From the cell containing the given text, extract its center point as (X, Y) coordinate. 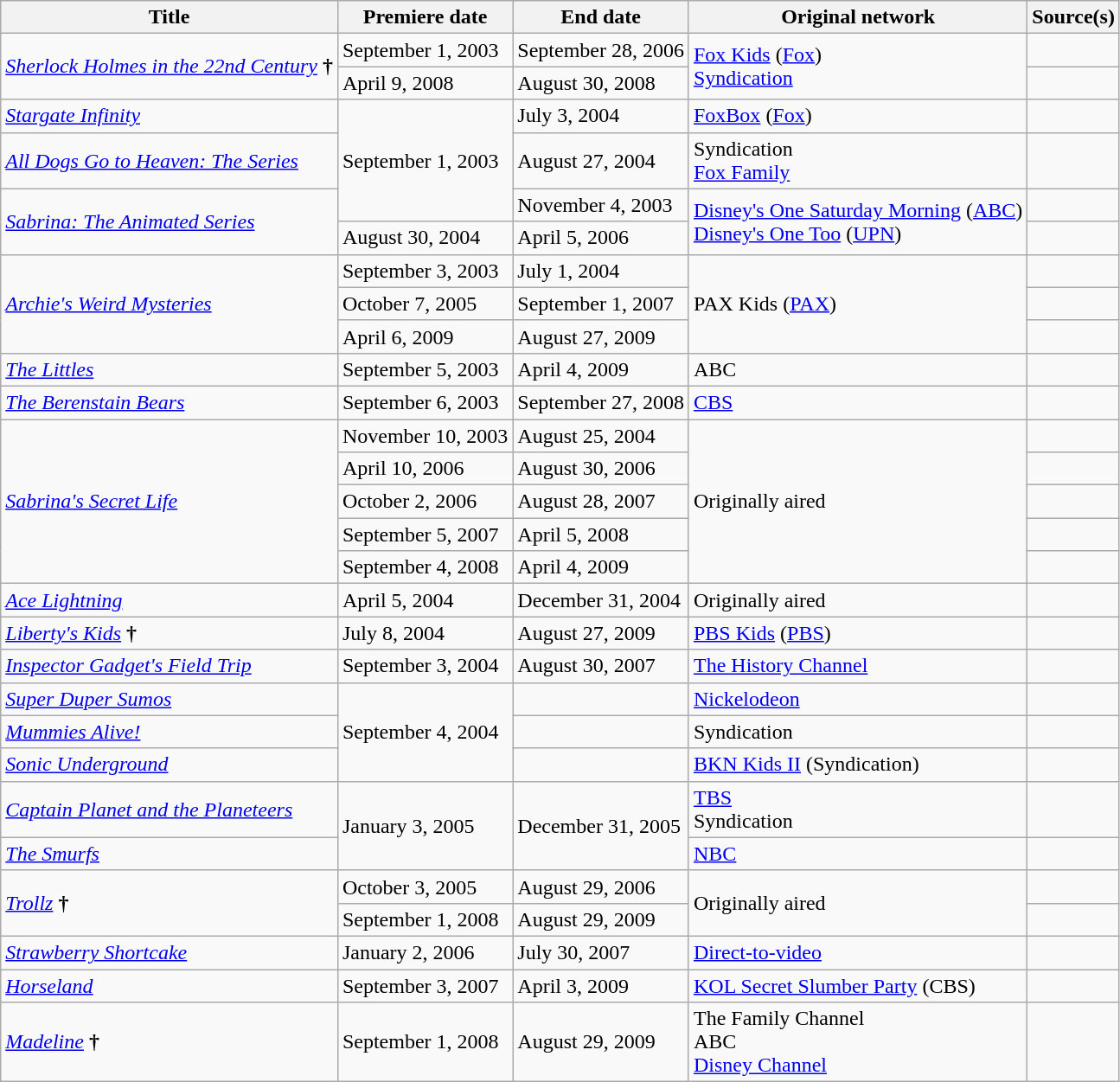
September 1, 2007 (601, 304)
All Dogs Go to Heaven: The Series (170, 161)
Title (170, 17)
The Family ChannelABCDisney Channel (858, 1042)
April 5, 2006 (601, 238)
October 3, 2005 (425, 887)
October 7, 2005 (425, 304)
Original network (858, 17)
April 3, 2009 (601, 985)
Direct-to-video (858, 952)
July 8, 2004 (425, 633)
Strawberry Shortcake (170, 952)
April 5, 2008 (601, 535)
FoxBox (Fox) (858, 116)
July 1, 2004 (601, 271)
September 3, 2007 (425, 985)
August 25, 2004 (601, 435)
December 31, 2005 (601, 825)
Trollz † (170, 903)
September 6, 2003 (425, 402)
September 5, 2007 (425, 535)
August 29, 2006 (601, 887)
September 4, 2008 (425, 567)
April 10, 2006 (425, 469)
ABC (858, 369)
August 28, 2007 (601, 502)
Captain Planet and the Planeteers (170, 810)
Sherlock Holmes in the 22nd Century † (170, 67)
September 28, 2006 (601, 50)
January 2, 2006 (425, 952)
Source(s) (1074, 17)
Premiere date (425, 17)
September 3, 2004 (425, 666)
Fox Kids (Fox)Syndication (858, 67)
Syndication (858, 732)
The Berenstain Bears (170, 402)
Sabrina's Secret Life (170, 501)
SyndicationFox Family (858, 161)
Nickelodeon (858, 699)
December 31, 2004 (601, 600)
November 4, 2003 (601, 205)
TBSSyndication (858, 810)
August 30, 2007 (601, 666)
End date (601, 17)
NBC (858, 854)
April 5, 2004 (425, 600)
Stargate Infinity (170, 116)
August 30, 2004 (425, 238)
The History Channel (858, 666)
The Littles (170, 369)
Liberty's Kids † (170, 633)
KOL Secret Slumber Party (CBS) (858, 985)
Archie's Weird Mysteries (170, 304)
September 27, 2008 (601, 402)
October 2, 2006 (425, 502)
BKN Kids II (Syndication) (858, 765)
PAX Kids (PAX) (858, 304)
Inspector Gadget's Field Trip (170, 666)
April 6, 2009 (425, 336)
August 27, 2004 (601, 161)
Sonic Underground (170, 765)
Mummies Alive! (170, 732)
July 30, 2007 (601, 952)
January 3, 2005 (425, 825)
PBS Kids (PBS) (858, 633)
The Smurfs (170, 854)
September 4, 2004 (425, 732)
July 3, 2004 (601, 116)
August 30, 2006 (601, 469)
November 10, 2003 (425, 435)
April 9, 2008 (425, 83)
Super Duper Sumos (170, 699)
Madeline † (170, 1042)
CBS (858, 402)
September 5, 2003 (425, 369)
Ace Lightning (170, 600)
August 30, 2008 (601, 83)
Disney's One Saturday Morning (ABC)Disney's One Too (UPN) (858, 221)
Horseland (170, 985)
Sabrina: The Animated Series (170, 221)
September 3, 2003 (425, 271)
